From the cell containing the given text, extract its center point as (x, y) coordinate. 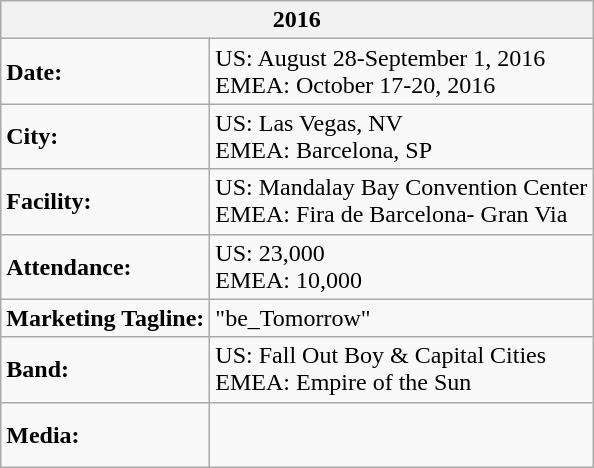
City: (106, 136)
US: Fall Out Boy & Capital CitiesEMEA: Empire of the Sun (402, 370)
Date: (106, 72)
"be_Tomorrow" (402, 318)
2016 (297, 20)
US: August 28-September 1, 2016EMEA: October 17-20, 2016 (402, 72)
US: 23,000EMEA: 10,000 (402, 266)
US: Las Vegas, NVEMEA: Barcelona, SP (402, 136)
Facility: (106, 202)
Attendance: (106, 266)
Media: (106, 434)
Marketing Tagline: (106, 318)
US: Mandalay Bay Convention CenterEMEA: Fira de Barcelona- Gran Via (402, 202)
Band: (106, 370)
